Scan for the cell matching the given text and deliver its [X, Y] coordinate at center. 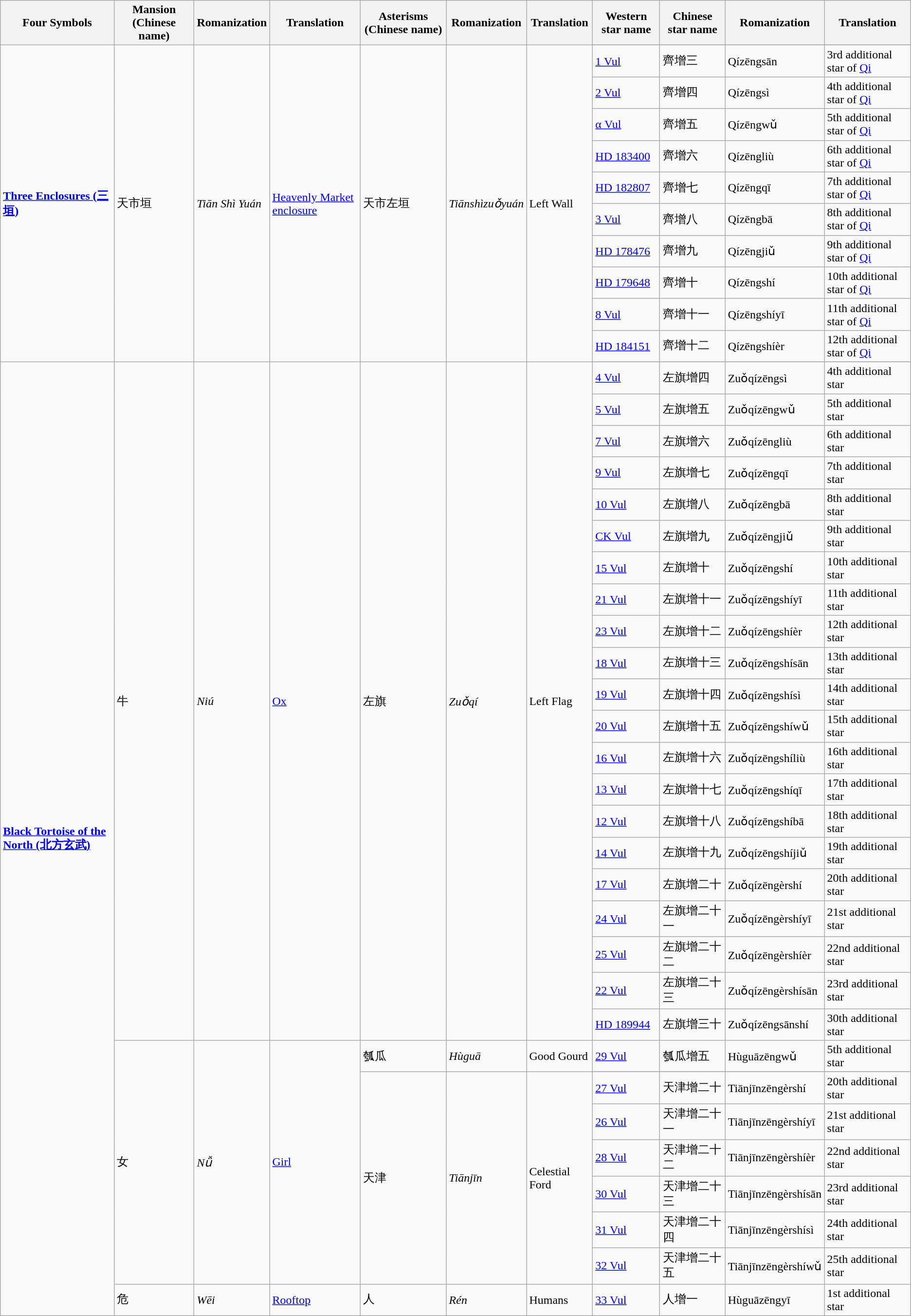
Qízēngliù [775, 156]
3rd additional star of Qi [867, 61]
7th additional star [867, 473]
人 [403, 1300]
Black Tortoise of the North (北方玄武) [57, 838]
26 Vul [626, 1122]
左旗增六 [692, 441]
Celestial Ford [560, 1178]
28 Vul [626, 1158]
Zuǒqízēngèrshíyī [775, 919]
Zuǒqízēngshíwǔ [775, 726]
Tiānjīnzēngèrshí [775, 1088]
Qízēngbā [775, 219]
Qízēngsì [775, 93]
Qízēngshí [775, 282]
Zuǒqízēngsānshí [775, 1024]
Tiānjīnzēngèrshíèr [775, 1158]
左旗增八 [692, 504]
左旗增二十一 [692, 919]
齊增五 [692, 125]
5 Vul [626, 409]
24th additional star [867, 1230]
Zuǒqízēngèrshísān [775, 991]
16th additional star [867, 758]
8th additional star [867, 504]
齊增七 [692, 188]
Zuǒqízēngqī [775, 473]
Tiānjīnzēngèrshísì [775, 1230]
Zuǒqízēngliù [775, 441]
Asterisms (Chinese name) [403, 23]
3 Vul [626, 219]
左旗增十七 [692, 790]
左旗增十九 [692, 853]
Zuǒqízēngshíèr [775, 631]
Tiānjīn [487, 1178]
Good Gourd [560, 1057]
25th additional star [867, 1266]
11th additional star [867, 600]
2 Vul [626, 93]
HD 182807 [626, 188]
HD 184151 [626, 346]
女 [154, 1162]
6th additional star [867, 441]
17th additional star [867, 790]
天津增二十五 [692, 1266]
Zuǒqízēngsì [775, 378]
齊增十 [692, 282]
7 Vul [626, 441]
5th additional star of Qi [867, 125]
Qízēngsān [775, 61]
7th additional star of Qi [867, 188]
左旗增十 [692, 568]
牛 [154, 701]
Zuǒqízēngshísì [775, 694]
HD 189944 [626, 1024]
6th additional star of Qi [867, 156]
左旗增十五 [692, 726]
4th additional star of Qi [867, 93]
Ox [315, 701]
Qízēngjiǔ [775, 251]
Four Symbols [57, 23]
9th additional star [867, 537]
Wēi [232, 1300]
齊增十一 [692, 315]
α Vul [626, 125]
瓠瓜 [403, 1057]
Zuǒqí [487, 701]
瓠瓜增五 [692, 1057]
齊增九 [692, 251]
1st additional star [867, 1300]
HD 183400 [626, 156]
10th additional star [867, 568]
左旗增三十 [692, 1024]
齊增三 [692, 61]
Qízēngshíèr [775, 346]
Zuǒqízēngshíyī [775, 600]
Chinese star name [692, 23]
Qízēngshíyī [775, 315]
8 Vul [626, 315]
17 Vul [626, 884]
左旗增十二 [692, 631]
齊增四 [692, 93]
左旗增九 [692, 537]
齊增八 [692, 219]
10th additional star of Qi [867, 282]
Qízēngwǔ [775, 125]
Zuǒqízēngshí [775, 568]
19 Vul [626, 694]
Left Flag [560, 701]
29 Vul [626, 1057]
13 Vul [626, 790]
Tiānjīnzēngèrshíyī [775, 1122]
18 Vul [626, 663]
Zuǒqízēngèrshí [775, 884]
30th additional star [867, 1024]
16 Vul [626, 758]
HD 178476 [626, 251]
32 Vul [626, 1266]
Zuǒqízēngwǔ [775, 409]
左旗增十六 [692, 758]
14 Vul [626, 853]
Humans [560, 1300]
人增一 [692, 1300]
HD 179648 [626, 282]
Zuǒqízēngshíqī [775, 790]
Zuǒqízēngshísān [775, 663]
Tiānjīnzēngèrshíwǔ [775, 1266]
天津增二十四 [692, 1230]
左旗增二十二 [692, 955]
Rooftop [315, 1300]
左旗增七 [692, 473]
天市左垣 [403, 204]
12th additional star [867, 631]
8th additional star of Qi [867, 219]
19th additional star [867, 853]
Girl [315, 1162]
21 Vul [626, 600]
1 Vul [626, 61]
左旗增二十三 [692, 991]
25 Vul [626, 955]
27 Vul [626, 1088]
31 Vul [626, 1230]
Mansion (Chinese name) [154, 23]
Zuǒqízēngèrshíèr [775, 955]
Hùguā [487, 1057]
Zuǒqízēngshíliù [775, 758]
Tiānjīnzēngèrshísān [775, 1194]
Left Wall [560, 204]
12th additional star of Qi [867, 346]
Heavenly Market enclosure [315, 204]
Three Enclosures (三垣) [57, 204]
Nǚ [232, 1162]
左旗增四 [692, 378]
33 Vul [626, 1300]
15 Vul [626, 568]
22 Vul [626, 991]
18th additional star [867, 821]
4th additional star [867, 378]
左旗增十三 [692, 663]
20 Vul [626, 726]
Rén [487, 1300]
天津增二十二 [692, 1158]
24 Vul [626, 919]
12 Vul [626, 821]
Zuǒqízēngshíjiǔ [775, 853]
Niú [232, 701]
Zuǒqízēngbā [775, 504]
4 Vul [626, 378]
天市垣 [154, 204]
天津 [403, 1178]
左旗增十八 [692, 821]
Qízēngqī [775, 188]
23 Vul [626, 631]
Hùguāzēngwǔ [775, 1057]
左旗增五 [692, 409]
危 [154, 1300]
天津增二十 [692, 1088]
13th additional star [867, 663]
9 Vul [626, 473]
Hùguāzēngyī [775, 1300]
齊增十二 [692, 346]
齊增六 [692, 156]
Tiān Shì Yuán [232, 204]
30 Vul [626, 1194]
左旗增十一 [692, 600]
Western star name [626, 23]
CK Vul [626, 537]
9th additional star of Qi [867, 251]
天津增二十一 [692, 1122]
Tiānshìzuǒyuán [487, 204]
11th additional star of Qi [867, 315]
10 Vul [626, 504]
左旗增二十 [692, 884]
左旗 [403, 701]
Zuǒqízēngshíbā [775, 821]
15th additional star [867, 726]
14th additional star [867, 694]
左旗增十四 [692, 694]
Zuǒqízēngjiǔ [775, 537]
天津增二十三 [692, 1194]
